Provide the (x, y) coordinate of the cell's center where the given text is located.  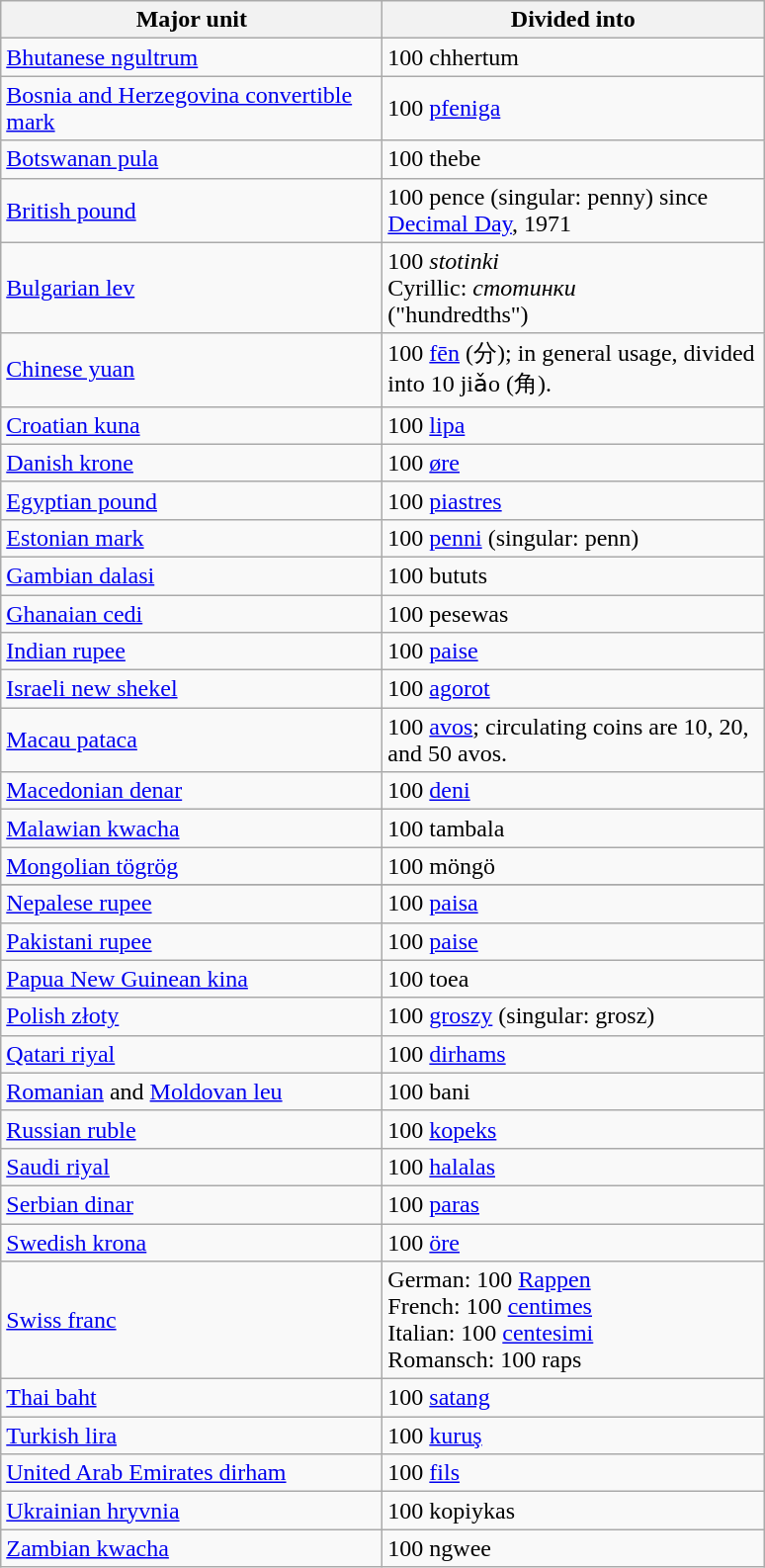
100 chhertum (573, 57)
100 pence (singular: penny) since Decimal Day, 1971 (573, 210)
100 toea (573, 979)
100 halalas (573, 1167)
United Arab Emirates dirham (192, 1473)
Divided into (573, 20)
Ukrainian hryvnia (192, 1511)
Swedish krona (192, 1243)
100 deni (573, 791)
Danish krone (192, 463)
Saudi riyal (192, 1167)
Gambian dalasi (192, 575)
Croatian kuna (192, 425)
100 ngwee (573, 1548)
100 satang (573, 1398)
Estonian mark (192, 538)
Turkish lira (192, 1436)
Chinese yuan (192, 370)
Ghanaian cedi (192, 614)
Polish złoty (192, 1016)
Israeli new shekel (192, 689)
100 pfeniga (573, 109)
100 bani (573, 1091)
Bosnia and Herzegovina convertible mark (192, 109)
Botswanan pula (192, 159)
Pakistani rupee (192, 941)
100 möngö (573, 866)
Qatari riyal (192, 1054)
100 fils (573, 1473)
Egyptian pound (192, 500)
100 öre (573, 1243)
Bulgarian lev (192, 288)
Romanian and Moldovan leu (192, 1091)
100 avos; circulating coins are 10, 20, and 50 avos. (573, 740)
Papua New Guinean kina (192, 979)
100 kopeks (573, 1129)
100 kopiykas (573, 1511)
Major unit (192, 20)
Bhutanese ngultrum (192, 57)
100 stotinkiCyrillic: стотинки("hundredths") (573, 288)
British pound (192, 210)
Swiss franc (192, 1321)
100 paisa (573, 904)
Macau pataca (192, 740)
Thai baht (192, 1398)
100 thebe (573, 159)
100 groszy (singular: grosz) (573, 1016)
100 kuruş (573, 1436)
Nepalese rupee (192, 904)
100 tambala (573, 828)
100 penni (singular: penn) (573, 538)
100 lipa (573, 425)
Serbian dinar (192, 1204)
100 paras (573, 1204)
Macedonian denar (192, 791)
Indian rupee (192, 652)
100 dirhams (573, 1054)
100 piastres (573, 500)
100 fēn (分); in general usage, divided into 10 jiǎo (角). (573, 370)
Mongolian tögrög (192, 866)
Zambian kwacha (192, 1548)
Russian ruble (192, 1129)
100 pesewas (573, 614)
German: 100 RappenFrench: 100 centimesItalian: 100 centesimiRomansch: 100 raps (573, 1321)
Malawian kwacha (192, 828)
100 bututs (573, 575)
100 øre (573, 463)
100 agorot (573, 689)
